Output the (X, Y) coordinate of the center of the cell containing the given text.  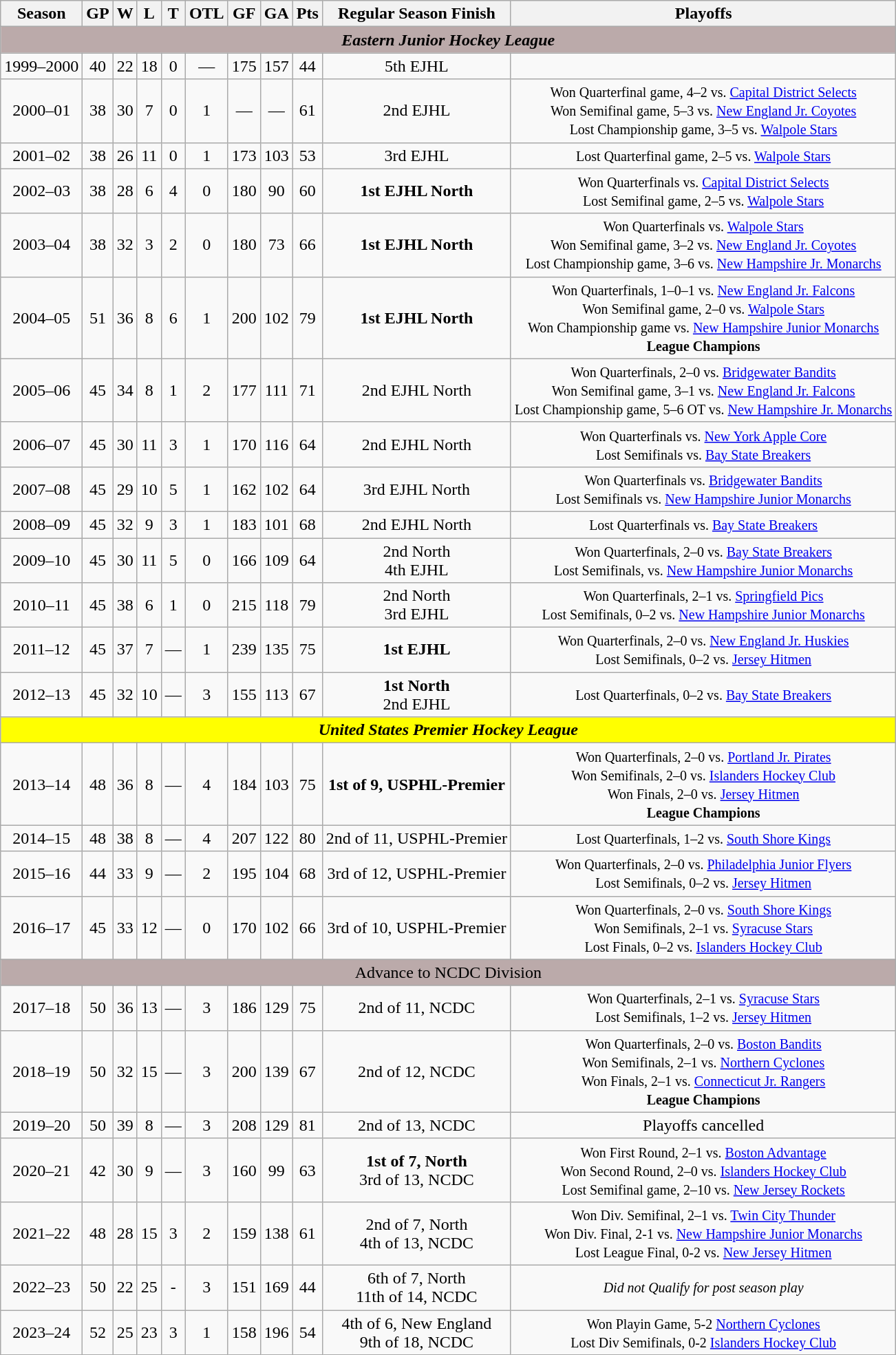
139 (277, 1071)
2000–01 (41, 111)
26 (125, 156)
39 (125, 1125)
Regular Season Finish (416, 14)
Lost Quarterfinals, 0–2 vs. Bay State Breakers (703, 695)
2017–18 (41, 1007)
Won Quarterfinals, 2–0 vs. Bay State BreakersLost Semifinals, vs. New Hampshire Junior Monarchs (703, 560)
122 (277, 838)
Won Quarterfinals, 2–0 vs. Boston BanditsWon Semifinals, 2–1 vs. Northern CyclonesWon Finals, 2–1 vs. Connecticut Jr. RangersLeague Champions (703, 1071)
159 (244, 1233)
80 (307, 838)
196 (277, 1332)
175 (244, 66)
173 (244, 156)
90 (277, 191)
101 (277, 524)
Won Quarterfinals vs. Capital District SelectsLost Semifinal game, 2–5 vs. Walpole Stars (703, 191)
207 (244, 838)
1st North2nd EJHL (416, 695)
215 (244, 606)
4th of 6, New England9th of 18, NCDC (416, 1332)
51 (98, 318)
2nd of 11, NCDC (416, 1007)
52 (98, 1332)
2018–19 (41, 1071)
2nd North3rd EJHL (416, 606)
L (149, 14)
Won Quarterfinals, 2–1 vs. Syracuse StarsLost Semifinals, 1–2 vs. Jersey Hitmen (703, 1007)
37 (125, 650)
Won First Round, 2–1 vs. Boston AdvantageWon Second Round, 2–0 vs. Islanders Hockey ClubLost Semifinal game, 2–10 vs. New Jersey Rockets (703, 1170)
2nd of 12, NCDC (416, 1071)
53 (307, 156)
Did not Qualify for post season play (703, 1287)
Won Playin Game, 5-2 Northern CyclonesLost Div Semifinals, 0-2 Islanders Hockey Club (703, 1332)
Won Div. Semifinal, 2–1 vs. Twin City ThunderWon Div. Final, 2-1 vs. New Hampshire Junior MonarchsLost League Final, 0-2 vs. New Jersey Hitmen (703, 1233)
208 (244, 1125)
99 (277, 1170)
2002–03 (41, 191)
Advance to NCDC Division (449, 972)
Won Quarterfinals vs. New York Apple CoreLost Semifinals vs. Bay State Breakers (703, 445)
T (173, 14)
2nd North4th EJHL (416, 560)
113 (277, 695)
Playoffs (703, 14)
177 (244, 390)
2010–11 (41, 606)
Won Quarterfinals, 2–0 vs. Portland Jr. PiratesWon Semifinals, 2–0 vs. Islanders Hockey ClubWon Finals, 2–0 vs. Jersey HitmenLeague Champions (703, 785)
151 (244, 1287)
118 (277, 606)
2003–04 (41, 245)
71 (307, 390)
2nd of 7, North4th of 13, NCDC (416, 1233)
- (173, 1287)
5th EJHL (416, 66)
239 (244, 650)
2020–21 (41, 1170)
166 (244, 560)
6th of 7, North11th of 14, NCDC (416, 1287)
Won Quarterfinals, 2–1 vs. Springfield PicsLost Semifinals, 0–2 vs. New Hampshire Junior Monarchs (703, 606)
GF (244, 14)
Season (41, 14)
Won Quarterfinals, 2–0 vs. South Shore KingsWon Semifinals, 2–1 vs. Syracuse StarsLost Finals, 0–2 vs. Islanders Hockey Club (703, 928)
GA (277, 14)
Won Quarterfinals, 2–0 vs. New England Jr. HuskiesLost Semifinals, 0–2 vs. Jersey Hitmen (703, 650)
184 (244, 785)
73 (277, 245)
2021–22 (41, 1233)
Won Quarterfinals vs. Walpole StarsWon Semifinal game, 3–2 vs. New England Jr. CoyotesLost Championship game, 3–6 vs. New Hampshire Jr. Monarchs (703, 245)
2014–15 (41, 838)
Lost Quarterfinal game, 2–5 vs. Walpole Stars (703, 156)
2nd EJHL (416, 111)
157 (277, 66)
3rd of 10, USPHL-Premier (416, 928)
104 (277, 874)
155 (244, 695)
63 (307, 1170)
Pts (307, 14)
1999–2000 (41, 66)
2007–08 (41, 489)
2013–14 (41, 785)
2022–23 (41, 1287)
OTL (206, 14)
195 (244, 874)
54 (307, 1332)
United States Premier Hockey League (449, 730)
23 (149, 1332)
1st of 7, North3rd of 13, NCDC (416, 1170)
2005–06 (41, 390)
109 (277, 560)
1st EJHL (416, 650)
2004–05 (41, 318)
3rd of 12, USPHL-Premier (416, 874)
40 (98, 66)
42 (98, 1170)
W (125, 14)
3rd EJHL (416, 156)
162 (244, 489)
3rd EJHL North (416, 489)
2006–07 (41, 445)
Playoffs cancelled (703, 1125)
60 (307, 191)
2015–16 (41, 874)
2009–10 (41, 560)
Lost Quarterfinals, 1–2 vs. South Shore Kings (703, 838)
138 (277, 1233)
2nd of 11, USPHL-Premier (416, 838)
Won Quarterfinals vs. Bridgewater BanditsLost Semifinals vs. New Hampshire Junior Monarchs (703, 489)
34 (125, 390)
135 (277, 650)
2011–12 (41, 650)
183 (244, 524)
GP (98, 14)
158 (244, 1332)
12 (149, 928)
186 (244, 1007)
81 (307, 1125)
2023–24 (41, 1332)
2016–17 (41, 928)
1st of 9, USPHL-Premier (416, 785)
2019–20 (41, 1125)
18 (149, 66)
116 (277, 445)
2nd of 13, NCDC (416, 1125)
169 (277, 1287)
2001–02 (41, 156)
111 (277, 390)
29 (125, 489)
2012–13 (41, 695)
Lost Quarterfinals vs. Bay State Breakers (703, 524)
Won Quarterfinals, 2–0 vs. Philadelphia Junior FlyersLost Semifinals, 0–2 vs. Jersey Hitmen (703, 874)
2008–09 (41, 524)
Eastern Junior Hockey League (449, 40)
13 (149, 1007)
160 (244, 1170)
